Return the (x, y) coordinate for the center point of the cell that contains the specified text.  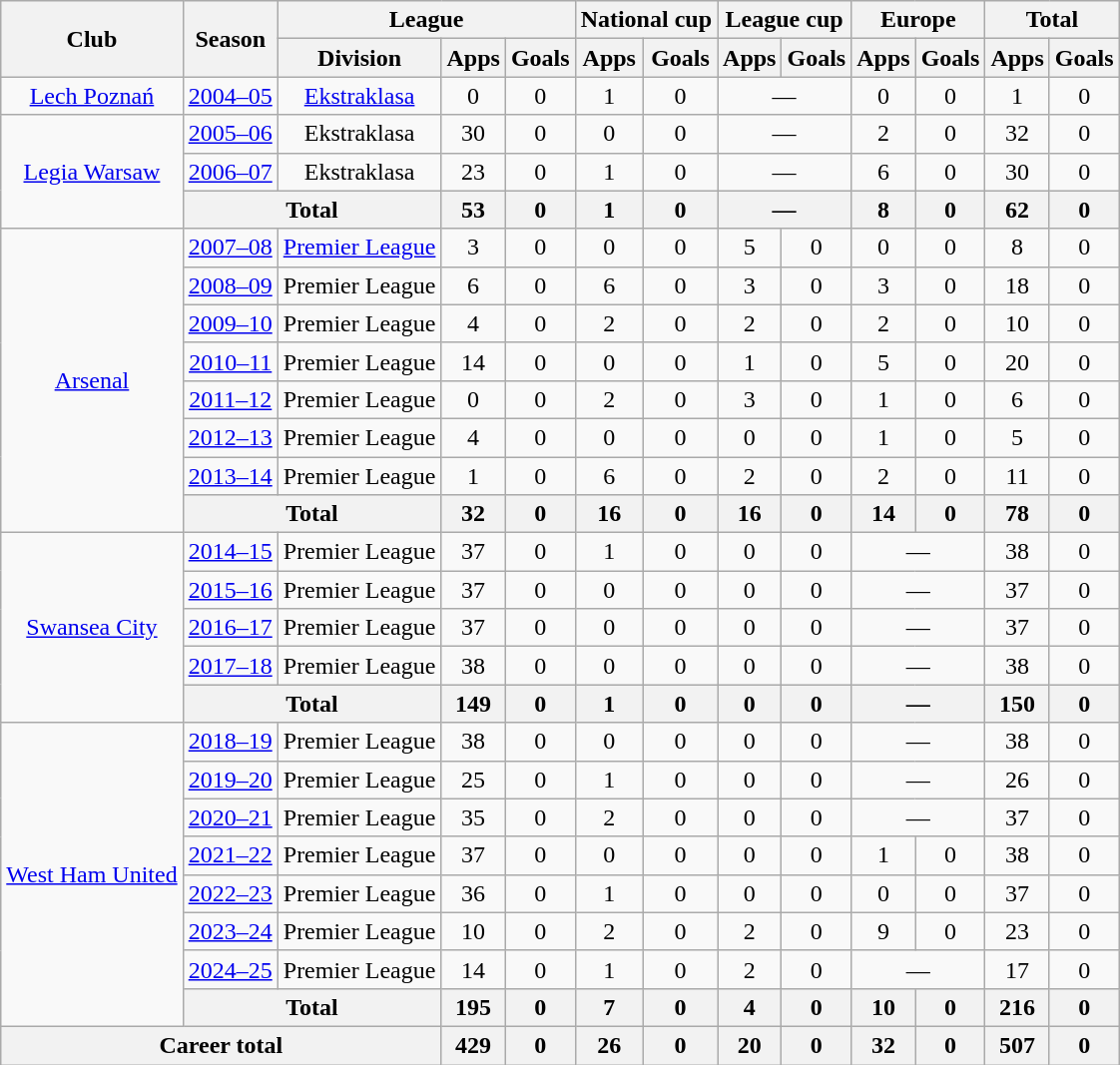
Arsenal (92, 380)
2007–08 (230, 248)
Club (92, 39)
17 (1017, 969)
429 (473, 1045)
2019–20 (230, 780)
2014–15 (230, 552)
2008–09 (230, 285)
2005–06 (230, 134)
2009–10 (230, 323)
2012–13 (230, 437)
League cup (785, 20)
Season (230, 39)
Lech Poznań (92, 96)
Swansea City (92, 628)
2013–14 (230, 476)
9 (883, 931)
2020–21 (230, 817)
25 (473, 780)
2004–05 (230, 96)
78 (1017, 514)
2016–17 (230, 628)
Career total (222, 1045)
2015–16 (230, 590)
11 (1017, 476)
216 (1017, 1007)
62 (1017, 210)
53 (473, 210)
West Ham United (92, 874)
36 (473, 893)
2017–18 (230, 666)
League (426, 20)
195 (473, 1007)
2024–25 (230, 969)
7 (609, 1007)
Europe (918, 20)
2018–19 (230, 742)
2023–24 (230, 931)
150 (1017, 704)
2022–23 (230, 893)
507 (1017, 1045)
National cup (646, 20)
149 (473, 704)
Legia Warsaw (92, 172)
2006–07 (230, 172)
Division (359, 58)
2011–12 (230, 399)
2010–11 (230, 361)
2021–22 (230, 855)
35 (473, 817)
18 (1017, 285)
